Detect which cell encompasses the target text, then output its [X, Y] center coordinate. 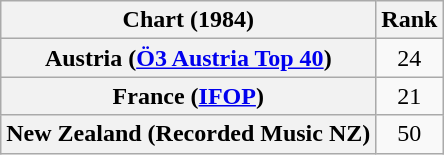
50 [410, 134]
21 [410, 96]
Chart (1984) [188, 20]
Rank [410, 20]
France (IFOP) [188, 96]
24 [410, 58]
New Zealand (Recorded Music NZ) [188, 134]
Austria (Ö3 Austria Top 40) [188, 58]
